Provide the [x, y] coordinate of the cell's center where the given text is located.  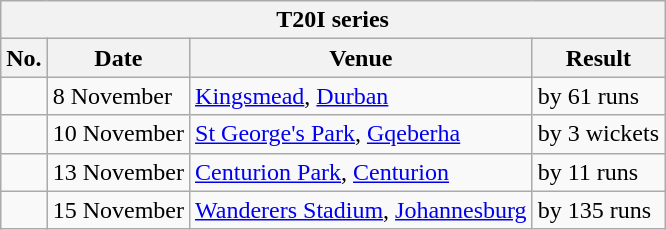
Date [118, 58]
by 3 wickets [598, 134]
No. [24, 58]
by 61 runs [598, 96]
Wanderers Stadium, Johannesburg [362, 210]
Kingsmead, Durban [362, 96]
13 November [118, 172]
8 November [118, 96]
10 November [118, 134]
Venue [362, 58]
15 November [118, 210]
by 11 runs [598, 172]
T20I series [333, 20]
Result [598, 58]
St George's Park, Gqeberha [362, 134]
by 135 runs [598, 210]
Centurion Park, Centurion [362, 172]
